Provide the (x, y) coordinate of the cell's center where the given text is located.  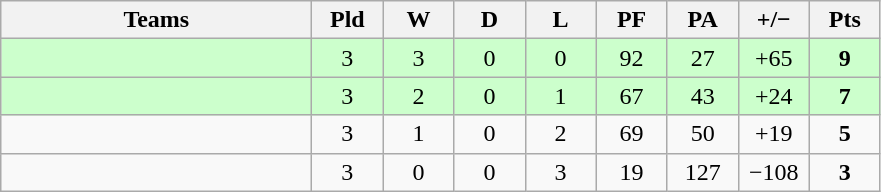
43 (702, 96)
L (560, 20)
PF (632, 20)
PA (702, 20)
W (418, 20)
Teams (156, 20)
27 (702, 58)
9 (844, 58)
67 (632, 96)
+65 (774, 58)
+19 (774, 134)
Pld (348, 20)
50 (702, 134)
127 (702, 172)
92 (632, 58)
5 (844, 134)
Pts (844, 20)
69 (632, 134)
−108 (774, 172)
+/− (774, 20)
7 (844, 96)
19 (632, 172)
+24 (774, 96)
D (490, 20)
